Extract the (x, y) coordinate from the center of the cell holding the provided text.  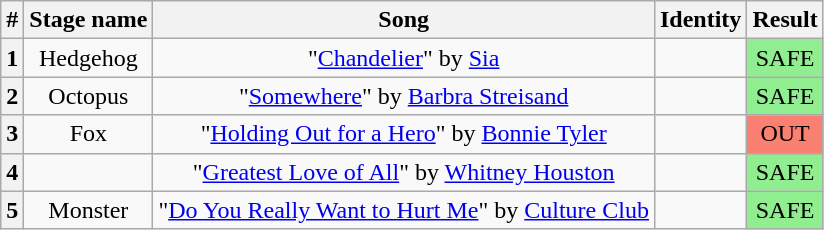
Song (404, 20)
Octopus (88, 96)
Result (785, 20)
5 (12, 210)
Stage name (88, 20)
3 (12, 134)
Monster (88, 210)
1 (12, 58)
Hedgehog (88, 58)
2 (12, 96)
"Do You Really Want to Hurt Me" by Culture Club (404, 210)
OUT (785, 134)
"Chandelier" by Sia (404, 58)
4 (12, 172)
Identity (700, 20)
"Greatest Love of All" by Whitney Houston (404, 172)
Fox (88, 134)
"Somewhere" by Barbra Streisand (404, 96)
"Holding Out for a Hero" by Bonnie Tyler (404, 134)
# (12, 20)
